Return the [x, y] coordinate for the center point of the cell that contains the specified text.  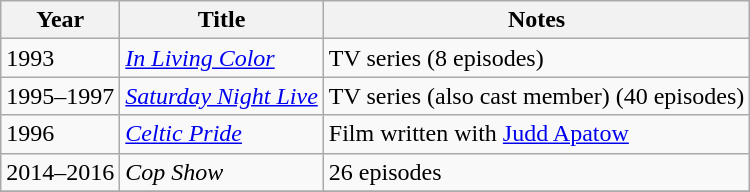
TV series (8 episodes) [536, 58]
Year [60, 20]
Cop Show [222, 172]
Saturday Night Live [222, 96]
1995–1997 [60, 96]
In Living Color [222, 58]
26 episodes [536, 172]
Celtic Pride [222, 134]
1993 [60, 58]
Notes [536, 20]
Film written with Judd Apatow [536, 134]
TV series (also cast member) (40 episodes) [536, 96]
2014–2016 [60, 172]
Title [222, 20]
1996 [60, 134]
